Capture the cell that displays the provided text and extract its (x, y) central coordinate. 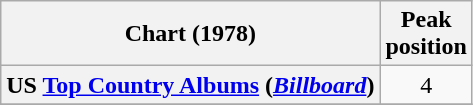
US Top Country Albums (Billboard) (190, 85)
4 (426, 85)
Chart (1978) (190, 34)
Peakposition (426, 34)
